Output the [x, y] coordinate of the center of the cell containing the given text.  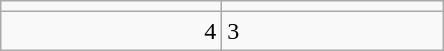
3 [332, 31]
4 [112, 31]
